Identify which cell holds the provided text, then report its [X, Y] central coordinate. 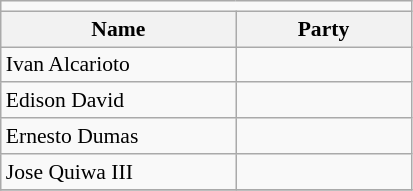
Ernesto Dumas [118, 136]
Party [324, 29]
Edison David [118, 101]
Ivan Alcarioto [118, 65]
Name [118, 29]
Jose Quiwa III [118, 172]
